Capture the cell that displays the provided text and extract its (x, y) central coordinate. 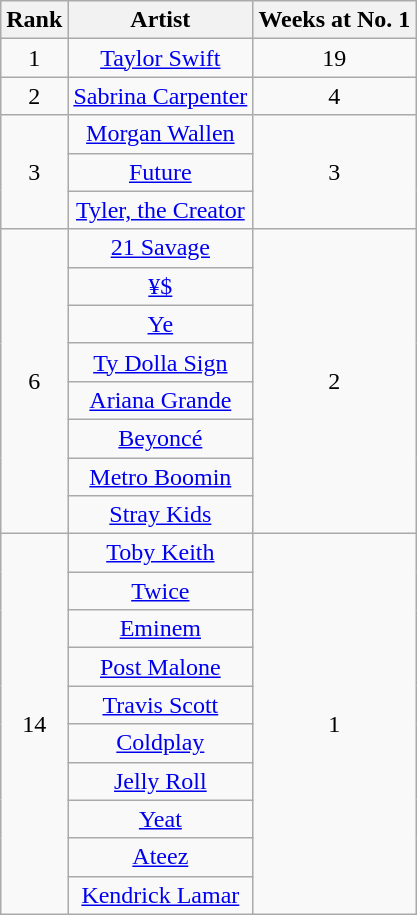
Toby Keith (160, 553)
14 (34, 724)
Eminem (160, 629)
Rank (34, 20)
Sabrina Carpenter (160, 96)
Taylor Swift (160, 58)
19 (334, 58)
Artist (160, 20)
Kendrick Lamar (160, 895)
Future (160, 172)
6 (34, 381)
Ye (160, 324)
4 (334, 96)
¥$ (160, 286)
21 Savage (160, 248)
Travis Scott (160, 705)
Morgan Wallen (160, 134)
Coldplay (160, 743)
Weeks at No. 1 (334, 20)
Stray Kids (160, 515)
Beyoncé (160, 438)
Post Malone (160, 667)
Jelly Roll (160, 781)
Ty Dolla Sign (160, 362)
Ateez (160, 857)
Metro Boomin (160, 477)
Tyler, the Creator (160, 210)
Yeat (160, 819)
Ariana Grande (160, 400)
Twice (160, 591)
